Find where the given text appears and provide that cell's center as [x, y] coordinate. 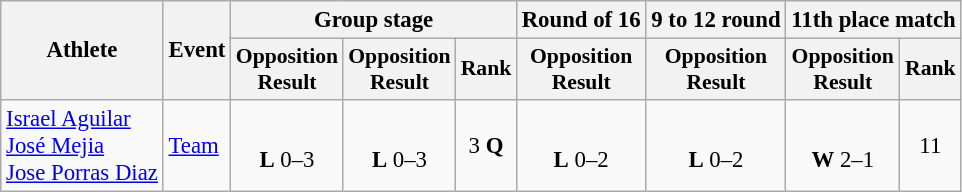
Group stage [374, 20]
3 Q [486, 146]
Round of 16 [581, 20]
Israel AguilarJosé MejiaJose Porras Diaz [82, 146]
W 2–1 [843, 146]
Event [197, 50]
9 to 12 round [716, 20]
11 [930, 146]
11th place match [874, 20]
Athlete [82, 50]
Team [197, 146]
